Extract the [X, Y] coordinate from the center of the cell holding the provided text.  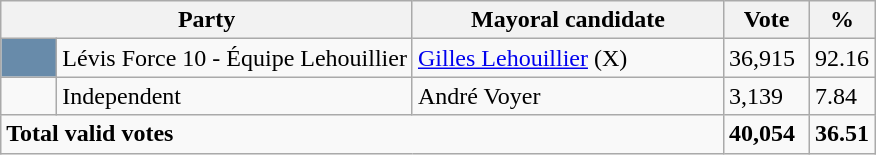
Lévis Force 10 - Équipe Lehouillier [235, 58]
36,915 [767, 58]
40,054 [767, 134]
Vote [767, 20]
Independent [235, 96]
Mayoral candidate [568, 20]
Gilles Lehouillier (X) [568, 58]
Party [207, 20]
7.84 [842, 96]
3,139 [767, 96]
92.16 [842, 58]
Total valid votes [362, 134]
% [842, 20]
André Voyer [568, 96]
36.51 [842, 134]
